Scan for the cell matching the given text and deliver its (X, Y) coordinate at center. 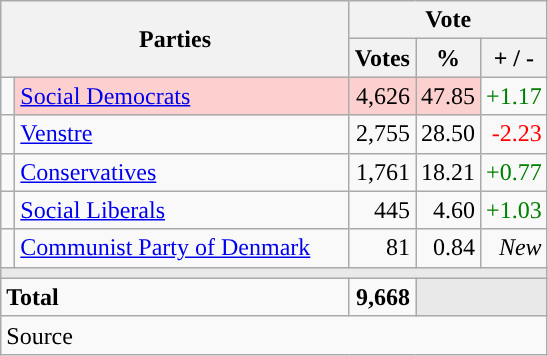
+1.17 (514, 96)
Conservatives (182, 172)
Parties (176, 39)
% (448, 58)
9,668 (382, 297)
4.60 (448, 210)
New (514, 248)
+0.77 (514, 172)
Venstre (182, 134)
Social Democrats (182, 96)
Total (176, 297)
0.84 (448, 248)
4,626 (382, 96)
445 (382, 210)
Votes (382, 58)
47.85 (448, 96)
+1.03 (514, 210)
Communist Party of Denmark (182, 248)
+ / - (514, 58)
18.21 (448, 172)
1,761 (382, 172)
Source (274, 335)
-2.23 (514, 134)
2,755 (382, 134)
28.50 (448, 134)
Social Liberals (182, 210)
Vote (448, 20)
81 (382, 248)
